Provide the (x, y) coordinate of the cell's center where the given text is located.  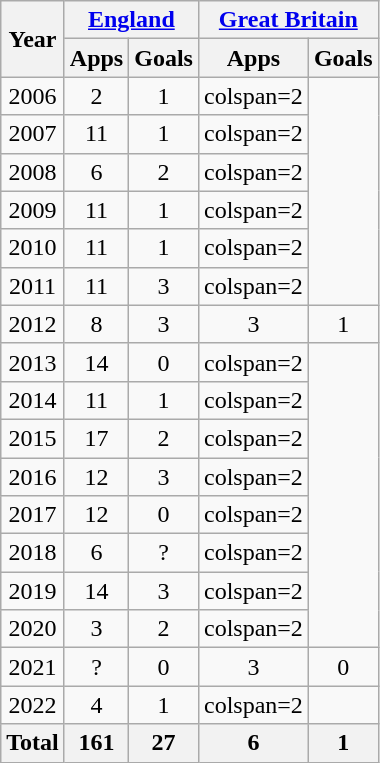
2018 (33, 553)
Great Britain (288, 20)
4 (96, 705)
2010 (33, 248)
2013 (33, 362)
Year (33, 39)
Total (33, 743)
2015 (33, 438)
161 (96, 743)
2020 (33, 629)
17 (96, 438)
2014 (33, 400)
2007 (33, 134)
2011 (33, 286)
2016 (33, 477)
2009 (33, 210)
2008 (33, 172)
2006 (33, 96)
2017 (33, 515)
England (131, 20)
2012 (33, 324)
2021 (33, 667)
8 (96, 324)
2019 (33, 591)
2022 (33, 705)
27 (164, 743)
